Provide the [x, y] coordinate of the cell's center where the given text is located.  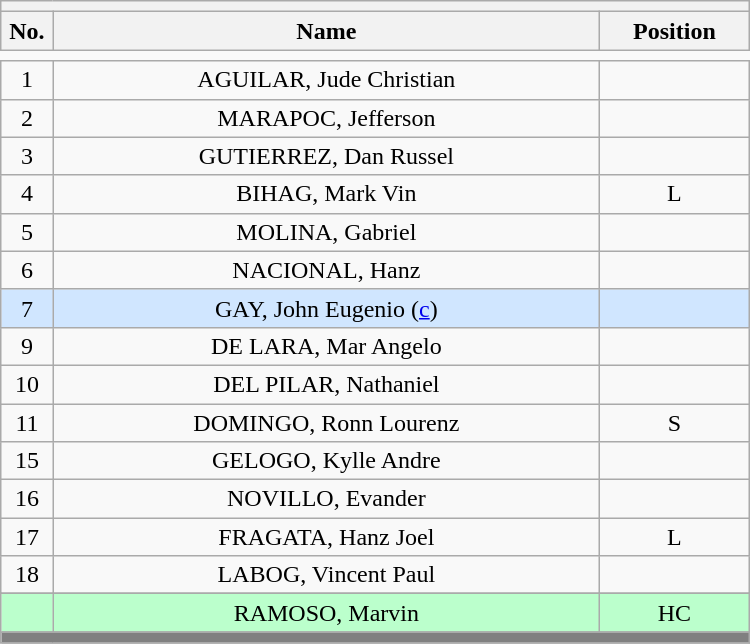
BIHAG, Mark Vin [326, 194]
11 [27, 423]
MARAPOC, Jefferson [326, 118]
GUTIERREZ, Dan Russel [326, 156]
NACIONAL, Hanz [326, 270]
18 [27, 575]
FRAGATA, Hanz Joel [326, 537]
15 [27, 461]
GELOGO, Kylle Andre [326, 461]
3 [27, 156]
17 [27, 537]
DE LARA, Mar Angelo [326, 346]
5 [27, 232]
AGUILAR, Jude Christian [326, 80]
7 [27, 308]
9 [27, 346]
RAMOSO, Marvin [326, 613]
HC [675, 613]
4 [27, 194]
S [675, 423]
NOVILLO, Evander [326, 499]
DOMINGO, Ronn Lourenz [326, 423]
16 [27, 499]
MOLINA, Gabriel [326, 232]
Position [675, 31]
10 [27, 384]
LABOG, Vincent Paul [326, 575]
2 [27, 118]
6 [27, 270]
No. [27, 31]
Name [326, 31]
DEL PILAR, Nathaniel [326, 384]
GAY, John Eugenio (c) [326, 308]
1 [27, 80]
